Determine the [X, Y] coordinate at the center of the cell enclosing the given text.  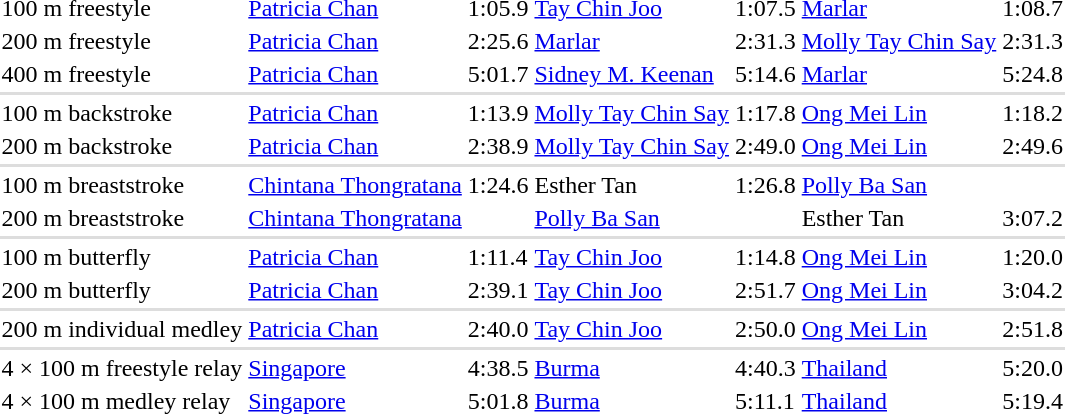
100 m backstroke [122, 113]
200 m backstroke [122, 146]
1:13.9 [498, 113]
2:49.6 [1033, 146]
5:20.0 [1033, 368]
5:14.6 [766, 74]
1:11.4 [498, 257]
2:38.9 [498, 146]
200 m individual medley [122, 329]
Sidney M. Keenan [632, 74]
Singapore [355, 368]
200 m freestyle [122, 41]
Burma [632, 368]
1:17.8 [766, 113]
1:14.8 [766, 257]
2:51.7 [766, 290]
2:49.0 [766, 146]
5:01.7 [498, 74]
4 × 100 m freestyle relay [122, 368]
100 m butterfly [122, 257]
400 m freestyle [122, 74]
1:24.6 [498, 185]
2:40.0 [498, 329]
200 m breaststroke [122, 218]
1:20.0 [1033, 257]
2:51.8 [1033, 329]
100 m breaststroke [122, 185]
1:18.2 [1033, 113]
5:24.8 [1033, 74]
3:04.2 [1033, 290]
2:39.1 [498, 290]
3:07.2 [1033, 218]
200 m butterfly [122, 290]
1:26.8 [766, 185]
4:40.3 [766, 368]
4:38.5 [498, 368]
Thailand [899, 368]
2:25.6 [498, 41]
2:50.0 [766, 329]
